For the text-containing cell, return its midpoint in [X, Y] coordinate format. 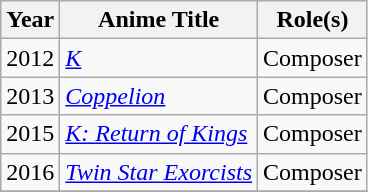
2016 [30, 172]
Anime Title [159, 20]
Twin Star Exorcists [159, 172]
2013 [30, 96]
2015 [30, 134]
Role(s) [313, 20]
Year [30, 20]
Coppelion [159, 96]
K [159, 58]
K: Return of Kings [159, 134]
2012 [30, 58]
